Provide the (x, y) coordinate of the cell's center where the given text is located.  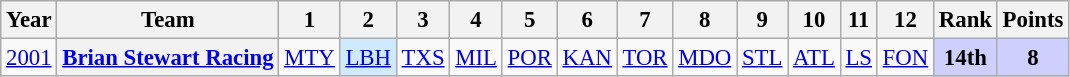
3 (423, 20)
4 (476, 20)
Brian Stewart Racing (168, 58)
TOR (645, 58)
MDO (705, 58)
MTY (310, 58)
1 (310, 20)
Rank (965, 20)
2 (368, 20)
TXS (423, 58)
11 (858, 20)
Year (29, 20)
Points (1032, 20)
6 (587, 20)
14th (965, 58)
KAN (587, 58)
10 (814, 20)
9 (762, 20)
5 (530, 20)
ATL (814, 58)
POR (530, 58)
STL (762, 58)
7 (645, 20)
Team (168, 20)
2001 (29, 58)
FON (905, 58)
LBH (368, 58)
12 (905, 20)
LS (858, 58)
MIL (476, 58)
